Detect which cell encompasses the target text, then output its (X, Y) center coordinate. 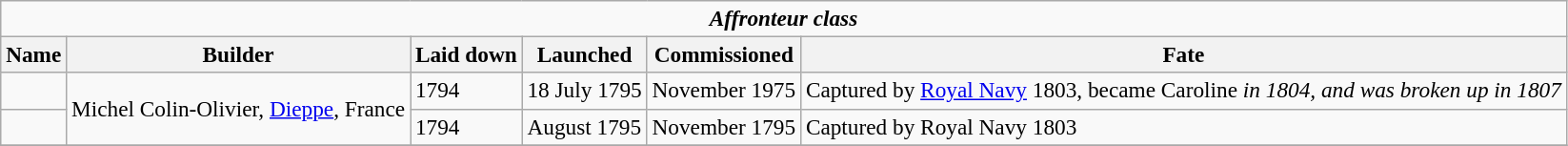
Laid down (467, 54)
Fate (1183, 54)
Commissioned (724, 54)
Michel Colin-Olivier, Dieppe, France (238, 109)
Affronteur class (783, 18)
Captured by Royal Navy 1803, became Caroline in 1804, and was broken up in 1807 (1183, 91)
18 July 1795 (585, 91)
Name (34, 54)
November 1975 (724, 91)
Builder (238, 54)
Captured by Royal Navy 1803 (1183, 127)
Launched (585, 54)
August 1795 (585, 127)
November 1795 (724, 127)
